Identify which cell holds the provided text, then report its [X, Y] central coordinate. 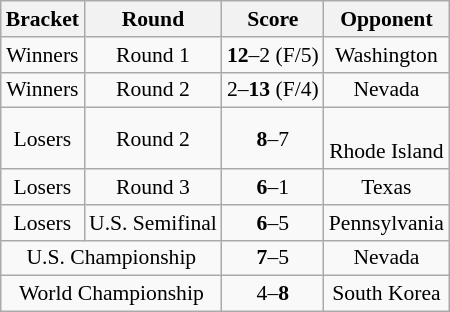
Round 3 [153, 187]
World Championship [112, 294]
7–5 [273, 258]
Score [273, 19]
Bracket [42, 19]
2–13 (F/4) [273, 90]
U.S. Semifinal [153, 223]
Round 1 [153, 55]
4–8 [273, 294]
6–5 [273, 223]
6–1 [273, 187]
Pennsylvania [386, 223]
South Korea [386, 294]
Washington [386, 55]
Rhode Island [386, 138]
U.S. Championship [112, 258]
Round [153, 19]
12–2 (F/5) [273, 55]
Opponent [386, 19]
Texas [386, 187]
8–7 [273, 138]
